Extract the [x, y] coordinate from the center of the cell holding the provided text.  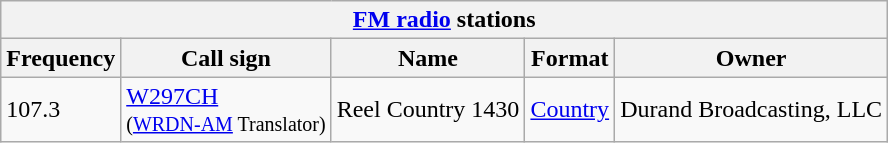
Call sign [226, 58]
Durand Broadcasting, LLC [752, 110]
Owner [752, 58]
Format [570, 58]
Country [570, 110]
Frequency [61, 58]
FM radio stations [444, 20]
W297CH(WRDN-AM Translator) [226, 110]
Reel Country 1430 [428, 110]
107.3 [61, 110]
Name [428, 58]
